Detect which cell encompasses the target text, then output its (X, Y) center coordinate. 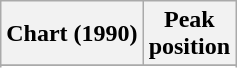
Peak position (189, 34)
Chart (1990) (72, 34)
